Return the (x, y) coordinate for the center point of the cell that contains the specified text.  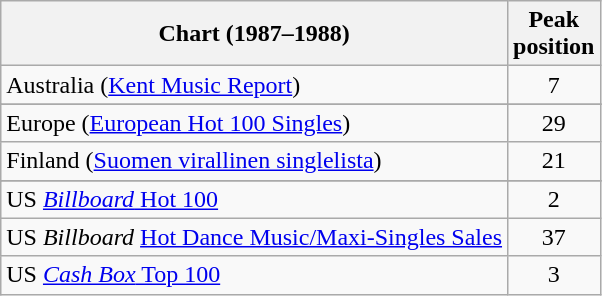
2 (554, 199)
Australia (Kent Music Report) (254, 85)
21 (554, 161)
3 (554, 275)
Europe (European Hot 100 Singles) (254, 123)
7 (554, 85)
29 (554, 123)
US Billboard Hot 100 (254, 199)
Chart (1987–1988) (254, 34)
Finland (Suomen virallinen singlelista) (254, 161)
37 (554, 237)
US Cash Box Top 100 (254, 275)
US Billboard Hot Dance Music/Maxi-Singles Sales (254, 237)
Peakposition (554, 34)
